Search for the cell housing the specified text and yield its (X, Y) center coordinate. 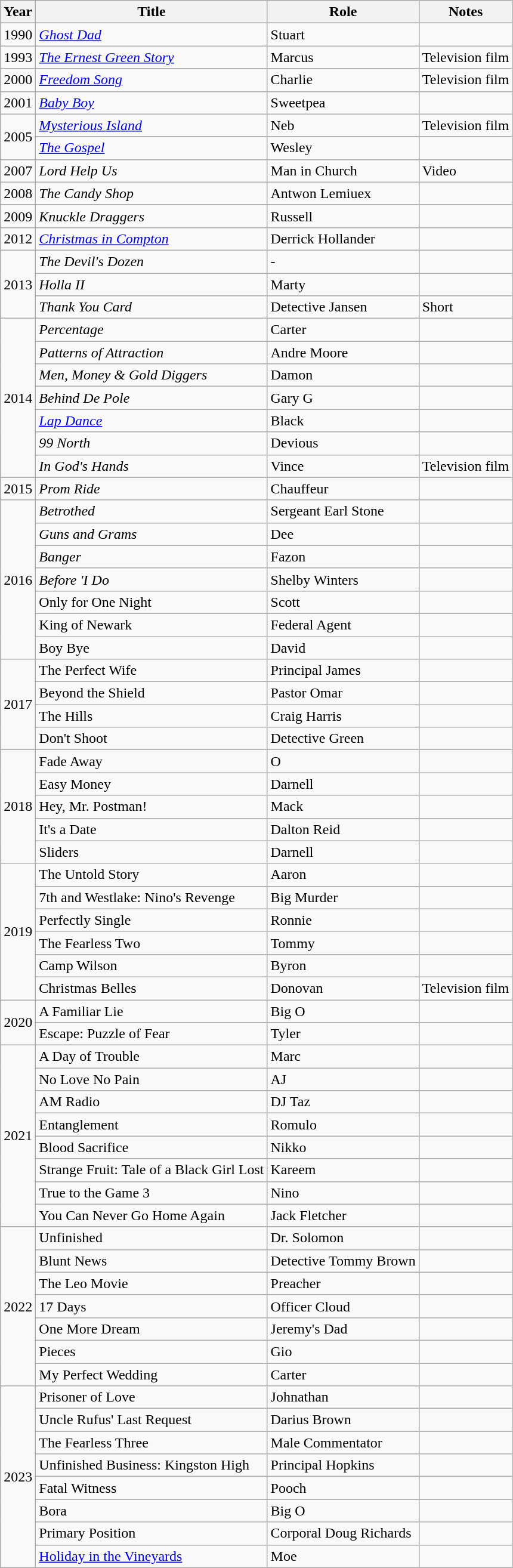
Beyond the Shield (152, 693)
Prisoner of Love (152, 1397)
Dalton Reid (343, 829)
One More Dream (152, 1329)
Sergeant Earl Stone (343, 511)
Thank You Card (152, 307)
King of Newark (152, 625)
2017 (18, 705)
Freedom Song (152, 80)
Nino (343, 1193)
2014 (18, 398)
Mysterious Island (152, 125)
Holiday in the Vineyards (152, 1556)
Baby Boy (152, 103)
Gio (343, 1351)
The Fearless Two (152, 943)
The Ernest Green Story (152, 57)
AM Radio (152, 1102)
Detective Green (343, 739)
In God's Hands (152, 466)
Jeremy's Dad (343, 1329)
Dr. Solomon (343, 1238)
Federal Agent (343, 625)
2021 (18, 1136)
Nikko (343, 1147)
The Candy Shop (152, 193)
Antwon Lemiuex (343, 193)
Men, Money & Gold Diggers (152, 375)
Blood Sacrifice (152, 1147)
- (343, 261)
Ghost Dad (152, 35)
Pieces (152, 1351)
Tyler (343, 1034)
Shelby Winters (343, 579)
Officer Cloud (343, 1306)
Dee (343, 534)
Entanglement (152, 1125)
Role (343, 12)
Uncle Rufus' Last Request (152, 1420)
Pastor Omar (343, 693)
Pooch (343, 1488)
Christmas in Compton (152, 239)
1993 (18, 57)
2018 (18, 807)
Banger (152, 557)
2020 (18, 1023)
True to the Game 3 (152, 1193)
Escape: Puzzle of Fear (152, 1034)
Wesley (343, 148)
Principal James (343, 671)
Perfectly Single (152, 920)
2005 (18, 137)
Moe (343, 1556)
The Perfect Wife (152, 671)
Primary Position (152, 1533)
Damon (343, 375)
Christmas Belles (152, 988)
Detective Jansen (343, 307)
17 Days (152, 1306)
2008 (18, 193)
Big Murder (343, 897)
Unfinished (152, 1238)
The Leo Movie (152, 1283)
The Devil's Dozen (152, 261)
Byron (343, 965)
Tommy (343, 943)
Craig Harris (343, 716)
2019 (18, 931)
Johnathan (343, 1397)
AJ (343, 1079)
Camp Wilson (152, 965)
Video (465, 171)
Russell (343, 216)
Lap Dance (152, 421)
Marcus (343, 57)
Behind De Pole (152, 398)
2000 (18, 80)
Male Commentator (343, 1443)
Unfinished Business: Kingston High (152, 1465)
2012 (18, 239)
Corporal Doug Richards (343, 1533)
It's a Date (152, 829)
Title (152, 12)
Chauffeur (343, 489)
Sweetpea (343, 103)
99 North (152, 443)
Hey, Mr. Postman! (152, 807)
Easy Money (152, 784)
Preacher (343, 1283)
Vince (343, 466)
Only for One Night (152, 602)
Year (18, 12)
Aaron (343, 875)
The Gospel (152, 148)
2009 (18, 216)
Holla II (152, 285)
Andre Moore (343, 353)
A Familiar Lie (152, 1011)
Detective Tommy Brown (343, 1261)
My Perfect Wedding (152, 1374)
Patterns of Attraction (152, 353)
Betrothed (152, 511)
Black (343, 421)
Derrick Hollander (343, 239)
Notes (465, 12)
2023 (18, 1477)
The Untold Story (152, 875)
Strange Fruit: Tale of a Black Girl Lost (152, 1170)
Lord Help Us (152, 171)
Jack Fletcher (343, 1215)
Percentage (152, 330)
7th and Westlake: Nino's Revenge (152, 897)
The Fearless Three (152, 1443)
Darius Brown (343, 1420)
Before 'I Do (152, 579)
2016 (18, 579)
Kareem (343, 1170)
Short (465, 307)
Donovan (343, 988)
The Hills (152, 716)
You Can Never Go Home Again (152, 1215)
Devious (343, 443)
Fatal Witness (152, 1488)
1990 (18, 35)
Blunt News (152, 1261)
A Day of Trouble (152, 1057)
Prom Ride (152, 489)
Fade Away (152, 761)
Man in Church (343, 171)
Ronnie (343, 920)
2015 (18, 489)
Romulo (343, 1125)
Marc (343, 1057)
Knuckle Draggers (152, 216)
Marty (343, 285)
David (343, 647)
Mack (343, 807)
2007 (18, 171)
Sliders (152, 852)
Boy Bye (152, 647)
No Love No Pain (152, 1079)
O (343, 761)
2001 (18, 103)
Neb (343, 125)
Guns and Grams (152, 534)
2022 (18, 1306)
Gary G (343, 398)
Bora (152, 1511)
Charlie (343, 80)
2013 (18, 284)
Scott (343, 602)
Fazon (343, 557)
Don't Shoot (152, 739)
DJ Taz (343, 1102)
Stuart (343, 35)
Principal Hopkins (343, 1465)
